Capture the cell that displays the provided text and extract its [x, y] central coordinate. 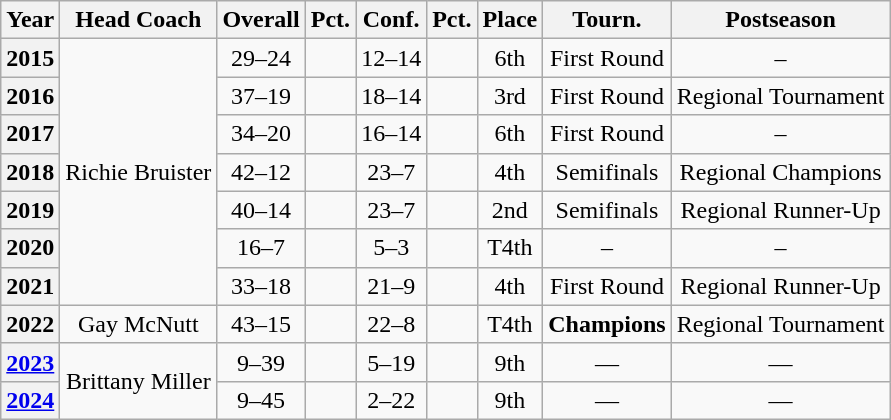
2017 [30, 134]
22–8 [392, 324]
2023 [30, 362]
9–45 [261, 400]
12–14 [392, 58]
3rd [510, 96]
43–15 [261, 324]
Tourn. [607, 20]
Champions [607, 324]
2022 [30, 324]
5–19 [392, 362]
Conf. [392, 20]
Gay McNutt [138, 324]
2–22 [392, 400]
29–24 [261, 58]
37–19 [261, 96]
2015 [30, 58]
34–20 [261, 134]
18–14 [392, 96]
Year [30, 20]
42–12 [261, 172]
2nd [510, 210]
Head Coach [138, 20]
Richie Bruister [138, 172]
16–7 [261, 248]
40–14 [261, 210]
Postseason [780, 20]
Place [510, 20]
2019 [30, 210]
2016 [30, 96]
9–39 [261, 362]
16–14 [392, 134]
2020 [30, 248]
33–18 [261, 286]
Overall [261, 20]
Brittany Miller [138, 381]
Regional Champions [780, 172]
21–9 [392, 286]
2021 [30, 286]
5–3 [392, 248]
2018 [30, 172]
2024 [30, 400]
